Detect which cell encompasses the target text, then output its (x, y) center coordinate. 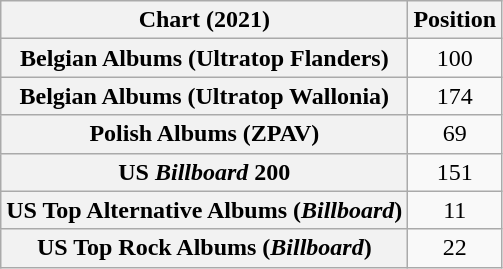
US Top Rock Albums (Billboard) (204, 248)
174 (455, 96)
Chart (2021) (204, 20)
US Top Alternative Albums (Billboard) (204, 210)
22 (455, 248)
151 (455, 172)
US Billboard 200 (204, 172)
Polish Albums (ZPAV) (204, 134)
69 (455, 134)
Belgian Albums (Ultratop Flanders) (204, 58)
Belgian Albums (Ultratop Wallonia) (204, 96)
Position (455, 20)
100 (455, 58)
11 (455, 210)
